Provide the [x, y] coordinate of the cell's center where the given text is located.  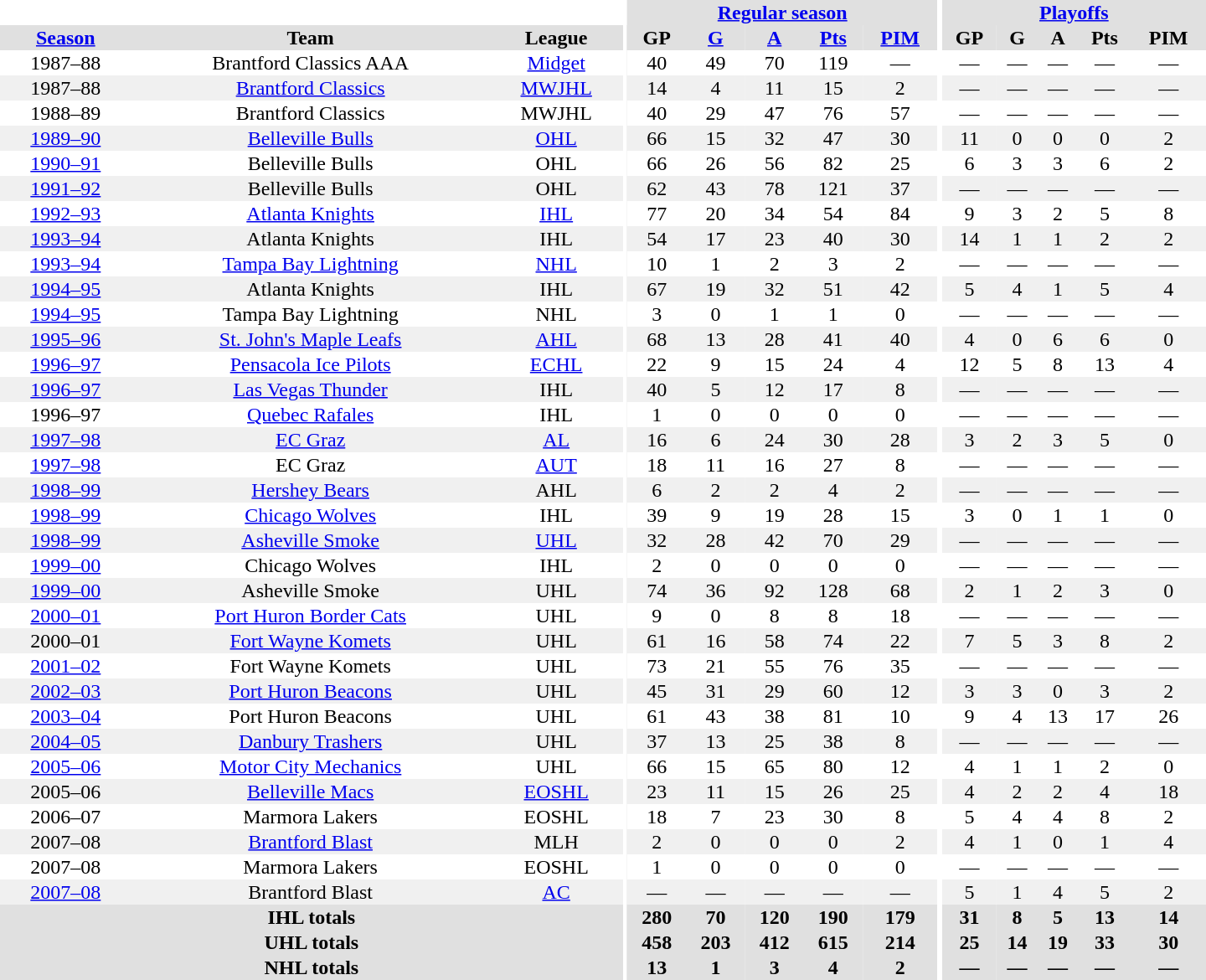
Port Huron Border Cats [311, 616]
2002–03 [65, 691]
2006–07 [65, 817]
AL [556, 440]
Midget [556, 63]
27 [833, 465]
NHL totals [312, 967]
Belleville Macs [311, 792]
Quebec Rafales [311, 415]
Brantford Classics AAA [311, 63]
58 [775, 641]
AUT [556, 465]
62 [657, 188]
80 [833, 766]
458 [657, 942]
51 [833, 289]
73 [657, 666]
49 [715, 63]
1989–90 [65, 138]
IHL totals [312, 917]
1991–92 [65, 188]
39 [657, 515]
2003–04 [65, 716]
MLH [556, 842]
Season [65, 38]
Team [311, 38]
412 [775, 942]
Pensacola Ice Pilots [311, 364]
Regular season [782, 13]
36 [715, 591]
Playoffs [1074, 13]
179 [899, 917]
615 [833, 942]
35 [899, 666]
65 [775, 766]
190 [833, 917]
21 [715, 666]
2001–02 [65, 666]
20 [715, 214]
1992–93 [65, 214]
120 [775, 917]
119 [833, 63]
ECHL [556, 364]
78 [775, 188]
Motor City Mechanics [311, 766]
League [556, 38]
45 [657, 691]
St. John's Maple Leafs [311, 339]
UHL totals [312, 942]
214 [899, 942]
82 [833, 163]
2004–05 [65, 741]
56 [775, 163]
67 [657, 289]
41 [833, 339]
121 [833, 188]
Danbury Trashers [311, 741]
Las Vegas Thunder [311, 389]
81 [833, 716]
AC [556, 892]
60 [833, 691]
84 [899, 214]
92 [775, 591]
34 [775, 214]
128 [833, 591]
Hershey Bears [311, 490]
280 [657, 917]
1995–96 [65, 339]
203 [715, 942]
55 [775, 666]
77 [657, 214]
1990–91 [65, 163]
1988–89 [65, 113]
57 [899, 113]
33 [1104, 942]
